Return the (X, Y) coordinate for the center point of the cell that contains the specified text.  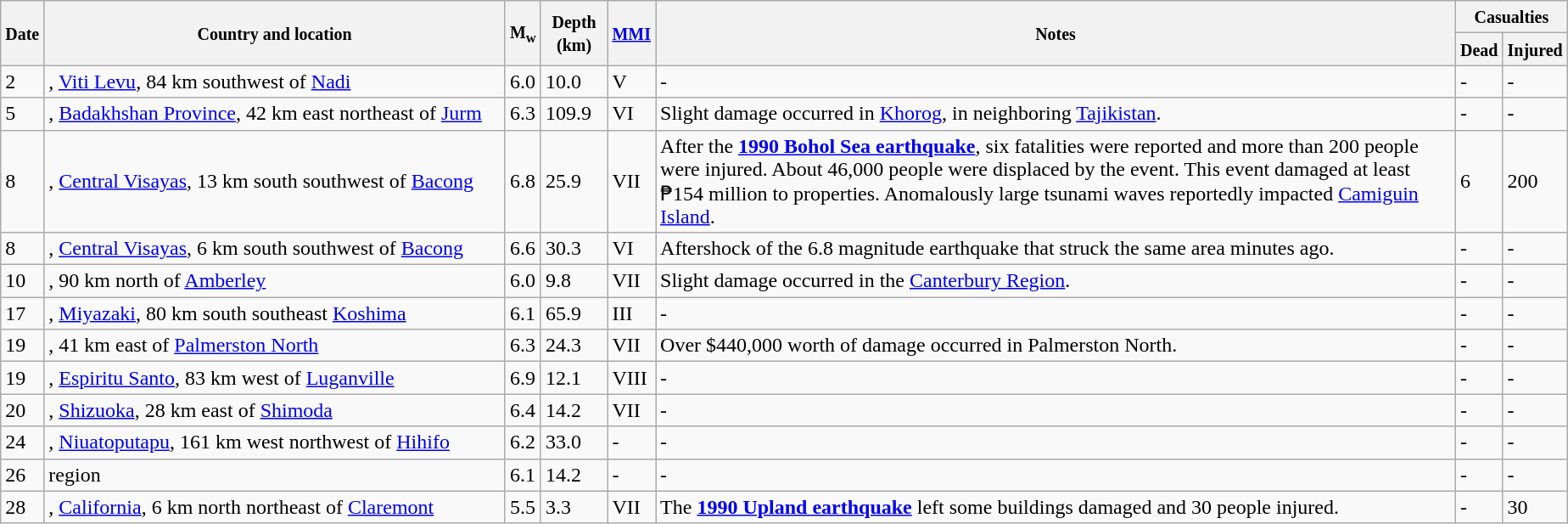
MMI (631, 33)
28 (22, 507)
, Miyazaki, 80 km south southeast Koshima (275, 313)
VIII (631, 378)
12.1 (574, 378)
Injured (1535, 49)
26 (22, 475)
, Viti Levu, 84 km southwest of Nadi (275, 82)
, Central Visayas, 6 km south southwest of Bacong (275, 249)
Notes (1056, 33)
2 (22, 82)
Date (22, 33)
, 41 km east of Palmerston North (275, 346)
30 (1535, 507)
Slight damage occurred in Khorog, in neighboring Tajikistan. (1056, 114)
Slight damage occurred in the Canterbury Region. (1056, 281)
region (275, 475)
Mw (523, 33)
25.9 (574, 182)
3.3 (574, 507)
6.8 (523, 182)
Over $440,000 worth of damage occurred in Palmerston North. (1056, 346)
33.0 (574, 442)
Country and location (275, 33)
30.3 (574, 249)
200 (1535, 182)
109.9 (574, 114)
6.9 (523, 378)
Aftershock of the 6.8 magnitude earthquake that struck the same area minutes ago. (1056, 249)
6.4 (523, 410)
5 (22, 114)
, 90 km north of Amberley (275, 281)
The 1990 Upland earthquake left some buildings damaged and 30 people injured. (1056, 507)
9.8 (574, 281)
6.6 (523, 249)
10.0 (574, 82)
17 (22, 313)
, Badakhshan Province, 42 km east northeast of Jurm (275, 114)
, Niuatoputapu, 161 km west northwest of Hihifo (275, 442)
V (631, 82)
10 (22, 281)
Dead (1479, 49)
, Shizuoka, 28 km east of Shimoda (275, 410)
65.9 (574, 313)
, California, 6 km north northeast of Claremont (275, 507)
Casualties (1511, 17)
24.3 (574, 346)
Depth (km) (574, 33)
III (631, 313)
6 (1479, 182)
6.2 (523, 442)
24 (22, 442)
5.5 (523, 507)
20 (22, 410)
, Central Visayas, 13 km south southwest of Bacong (275, 182)
, Espiritu Santo, 83 km west of Luganville (275, 378)
